Detect which cell encompasses the target text, then output its (x, y) center coordinate. 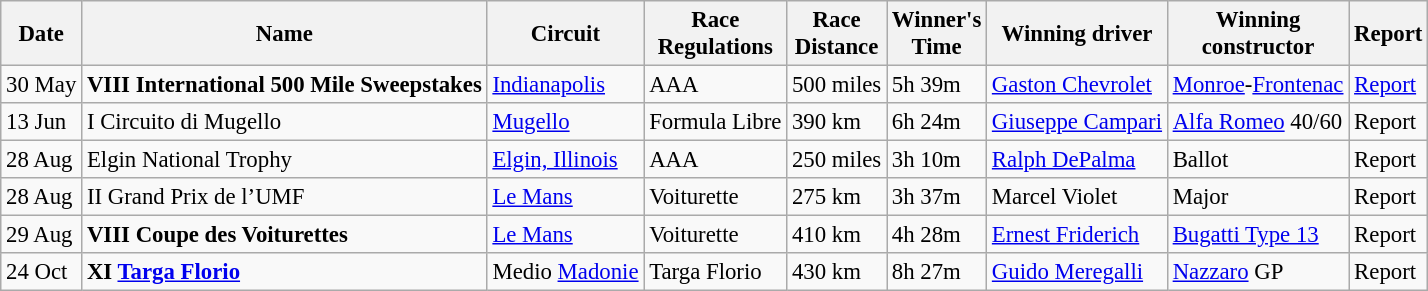
RaceDistance (837, 34)
Ballot (1258, 160)
VIII International 500 Mile Sweepstakes (284, 85)
Formula Libre (716, 122)
4h 28m (936, 235)
Alfa Romeo 40/60 (1258, 122)
Indianapolis (566, 85)
Winningconstructor (1258, 34)
3h 10m (936, 160)
Marcel Violet (1078, 197)
390 km (837, 122)
Ralph DePalma (1078, 160)
Ernest Friderich (1078, 235)
5h 39m (936, 85)
6h 24m (936, 122)
Winning driver (1078, 34)
Elgin, Illinois (566, 160)
250 miles (837, 160)
Date (42, 34)
II Grand Prix de l’UMF (284, 197)
3h 37m (936, 197)
Major (1258, 197)
30 May (42, 85)
Bugatti Type 13 (1258, 235)
Winner'sTime (936, 34)
13 Jun (42, 122)
Elgin National Trophy (284, 160)
I Circuito di Mugello (284, 122)
VIII Coupe des Voiturettes (284, 235)
Monroe-Frontenac (1258, 85)
Gaston Chevrolet (1078, 85)
Mugello (566, 122)
500 miles (837, 85)
Giuseppe Campari (1078, 122)
29 Aug (42, 235)
Name (284, 34)
410 km (837, 235)
Circuit (566, 34)
RaceRegulations (716, 34)
275 km (837, 197)
